Scan for the cell matching the given text and deliver its (x, y) coordinate at center. 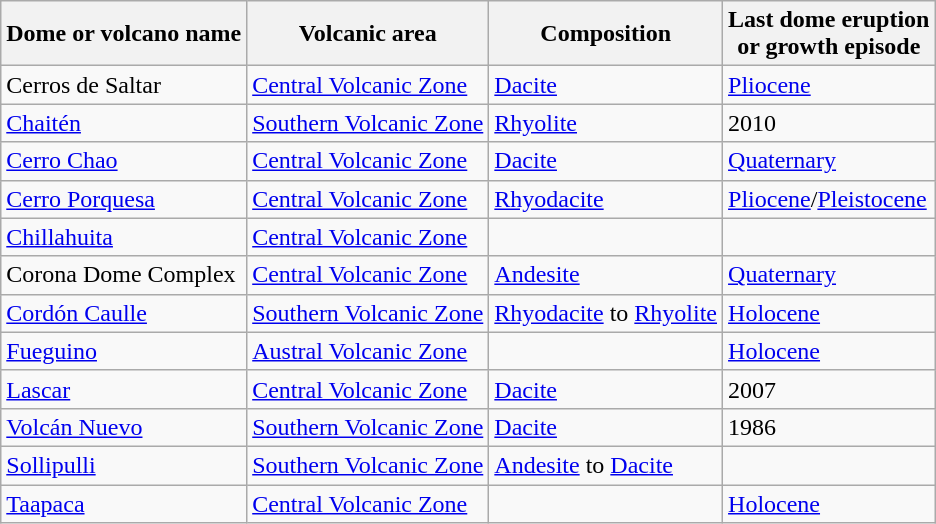
Volcanic area (368, 34)
Cordón Caulle (124, 313)
Cerro Porquesa (124, 199)
2007 (829, 389)
Chillahuita (124, 237)
Austral Volcanic Zone (368, 351)
Cerro Chao (124, 161)
Chaitén (124, 123)
Composition (606, 34)
2010 (829, 123)
Andesite to Dacite (606, 465)
Pliocene (829, 85)
Cerros de Saltar (124, 85)
Sollipulli (124, 465)
Fueguino (124, 351)
Taapaca (124, 503)
Rhyodacite (606, 199)
Andesite (606, 275)
1986 (829, 427)
Pliocene/Pleistocene (829, 199)
Lascar (124, 389)
Last dome eruptionor growth episode (829, 34)
Corona Dome Complex (124, 275)
Rhyodacite to Rhyolite (606, 313)
Rhyolite (606, 123)
Dome or volcano name (124, 34)
Volcán Nuevo (124, 427)
